Locate the cell with the specified text and output its (x, y) center coordinate. 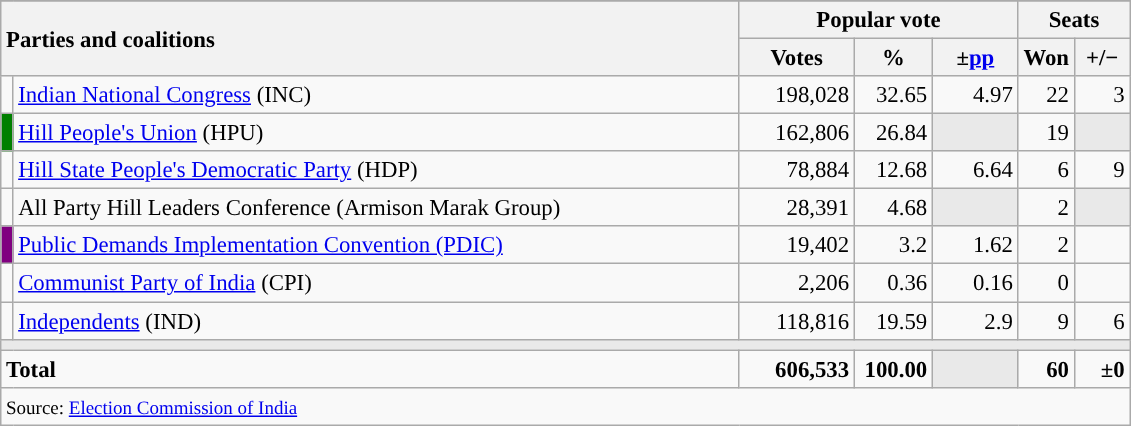
4.68 (893, 208)
3.2 (893, 245)
±pp (976, 58)
Total (370, 369)
28,391 (797, 208)
198,028 (797, 95)
2,206 (797, 283)
1.62 (976, 245)
Communist Party of India (CPI) (376, 283)
+/− (1102, 58)
19 (1046, 133)
±0 (1102, 369)
0.16 (976, 283)
19,402 (797, 245)
Popular vote (878, 20)
Independents (IND) (376, 321)
12.68 (893, 170)
118,816 (797, 321)
26.84 (893, 133)
606,533 (797, 369)
2.9 (976, 321)
6.64 (976, 170)
Hill State People's Democratic Party (HDP) (376, 170)
Won (1046, 58)
Public Demands Implementation Convention (PDIC) (376, 245)
3 (1102, 95)
Votes (797, 58)
% (893, 58)
All Party Hill Leaders Conference (Armison Marak Group) (376, 208)
60 (1046, 369)
Source: Election Commission of India (566, 406)
162,806 (797, 133)
32.65 (893, 95)
Seats (1074, 20)
0 (1046, 283)
19.59 (893, 321)
Parties and coalitions (370, 38)
78,884 (797, 170)
100.00 (893, 369)
0.36 (893, 283)
22 (1046, 95)
Indian National Congress (INC) (376, 95)
4.97 (976, 95)
Hill People's Union (HPU) (376, 133)
